For the text-containing cell, return its midpoint in (X, Y) coordinate format. 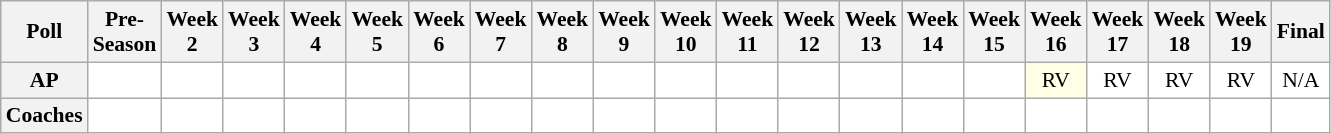
Week5 (377, 32)
Week4 (316, 32)
Week12 (809, 32)
Coaches (44, 116)
Week2 (192, 32)
Week19 (1241, 32)
Week16 (1056, 32)
Week11 (748, 32)
Week14 (933, 32)
Final (1301, 32)
Week7 (501, 32)
Week10 (686, 32)
AP (44, 80)
Week15 (994, 32)
Week6 (439, 32)
Week17 (1118, 32)
Poll (44, 32)
Week13 (871, 32)
Week8 (562, 32)
Week18 (1179, 32)
Week3 (254, 32)
Pre-Season (125, 32)
N/A (1301, 80)
Week9 (624, 32)
